Locate the cell with the specified text and output its (X, Y) center coordinate. 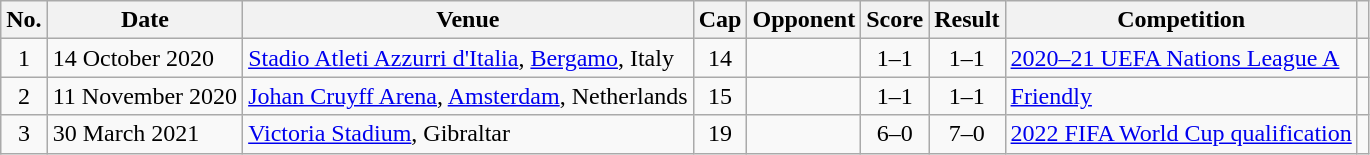
Victoria Stadium, Gibraltar (468, 134)
30 March 2021 (144, 134)
Score (895, 20)
2 (24, 96)
2022 FIFA World Cup qualification (1181, 134)
Result (967, 20)
Friendly (1181, 96)
Competition (1181, 20)
19 (720, 134)
Johan Cruyff Arena, Amsterdam, Netherlands (468, 96)
Date (144, 20)
11 November 2020 (144, 96)
14 October 2020 (144, 58)
3 (24, 134)
Stadio Atleti Azzurri d'Italia, Bergamo, Italy (468, 58)
Cap (720, 20)
No. (24, 20)
15 (720, 96)
Opponent (804, 20)
Venue (468, 20)
14 (720, 58)
1 (24, 58)
7–0 (967, 134)
2020–21 UEFA Nations League A (1181, 58)
6–0 (895, 134)
